Output the (x, y) coordinate of the center of the cell containing the given text.  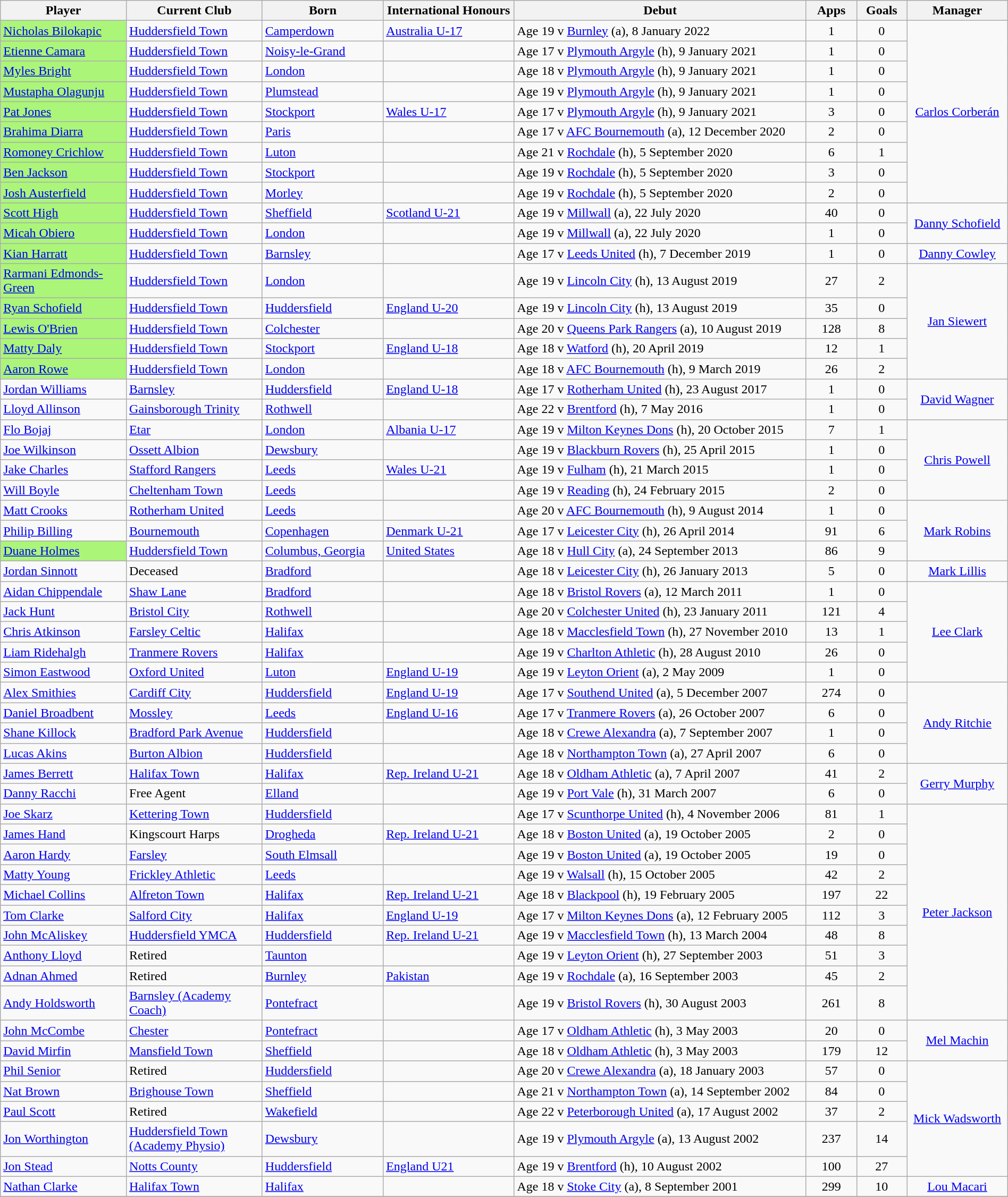
Chris Powell (957, 460)
James Hand (64, 834)
Albania U-17 (449, 429)
Age 18 v Macclesfield Town (h), 27 November 2010 (660, 632)
Barnsley (Academy Coach) (195, 1004)
7 (831, 429)
121 (831, 612)
84 (831, 1091)
Mark Robins (957, 530)
International Honours (449, 11)
Danny Schofield (957, 223)
35 (831, 308)
42 (831, 874)
Daniel Broadbent (64, 713)
Mossley (195, 713)
Pakistan (449, 976)
Alex Smithies (64, 693)
Age 18 v Boston United (a), 19 October 2005 (660, 834)
Debut (660, 11)
Duane Holmes (64, 551)
Aaron Rowe (64, 369)
John McAliskey (64, 935)
Age 19 v Rochdale (a), 16 September 2003 (660, 976)
Mustapha Olagunju (64, 91)
Ossett Albion (195, 450)
Jan Siewert (957, 321)
Kettering Town (195, 814)
Jon Stead (64, 1166)
Australia U-17 (449, 31)
Jon Worthington (64, 1139)
Alfreton Town (195, 895)
Shaw Lane (195, 592)
Liam Ridehalgh (64, 652)
Farsley Celtic (195, 632)
Age 18 v Stoke City (a), 8 September 2001 (660, 1186)
Elland (322, 794)
Age 19 v Bristol Rovers (h), 30 August 2003 (660, 1004)
Age 17 v Oldham Athletic (h), 3 May 2003 (660, 1031)
Age 17 v Southend United (a), 5 December 2007 (660, 693)
Age 18 v Bristol Rovers (a), 12 March 2011 (660, 592)
Ben Jackson (64, 172)
10 (881, 1186)
Scotland U-21 (449, 213)
Jordan Williams (64, 389)
Flo Bojaj (64, 429)
Free Agent (195, 794)
England U-20 (449, 308)
Plumstead (322, 91)
Wales U-17 (449, 112)
Lloyd Allinson (64, 409)
Colchester (322, 328)
299 (831, 1186)
Will Boyle (64, 490)
Paul Scott (64, 1111)
22 (881, 895)
Age 17 v Milton Keynes Dons (a), 12 February 2005 (660, 915)
45 (831, 976)
Mick Wadsworth (957, 1118)
Drogheda (322, 834)
John McCombe (64, 1031)
Camperdown (322, 31)
Rarmani Edmonds-Green (64, 281)
Born (322, 11)
David Mirfin (64, 1051)
Age 17 v Tranmere Rovers (a), 26 October 2007 (660, 713)
Wakefield (322, 1111)
Shane Killock (64, 733)
England U-16 (449, 713)
Goals (881, 11)
Age 18 v Northampton Town (a), 27 April 2007 (660, 753)
128 (831, 328)
Age 18 v Crewe Alexandra (a), 7 September 2007 (660, 733)
Matty Young (64, 874)
Bristol City (195, 612)
Phil Senior (64, 1071)
Tranmere Rovers (195, 652)
Age 19 v Port Vale (h), 31 March 2007 (660, 794)
Age 17 v Leeds United (h), 7 December 2019 (660, 254)
James Berrett (64, 773)
Andy Ritchie (957, 723)
Bournemouth (195, 530)
Salford City (195, 915)
Burton Albion (195, 753)
Cheltenham Town (195, 490)
Morley (322, 192)
237 (831, 1139)
Pat Jones (64, 112)
Age 19 v Fulham (h), 21 March 2015 (660, 470)
Kian Harratt (64, 254)
Age 18 v Blackpool (h), 19 February 2005 (660, 895)
40 (831, 213)
Manager (957, 11)
Age 19 v Milton Keynes Dons (h), 20 October 2015 (660, 429)
Denmark U-21 (449, 530)
41 (831, 773)
274 (831, 693)
Brighouse Town (195, 1091)
Paris (322, 132)
Etienne Camara (64, 51)
Age 19 v Burnley (a), 8 January 2022 (660, 31)
13 (831, 632)
Chris Atkinson (64, 632)
Chester (195, 1031)
Taunton (322, 956)
Peter Jackson (957, 912)
Danny Racchi (64, 794)
Philip Billing (64, 530)
Deceased (195, 571)
Age 21 v Rochdale (h), 5 September 2020 (660, 152)
Frickley Athletic (195, 874)
Age 19 v Walsall (h), 15 October 2005 (660, 874)
Jake Charles (64, 470)
Age 20 v Colchester United (h), 23 January 2011 (660, 612)
Huddersfield YMCA (195, 935)
20 (831, 1031)
19 (831, 854)
Cardiff City (195, 693)
112 (831, 915)
Age 17 v Leicester City (h), 26 April 2014 (660, 530)
Age 18 v Oldham Athletic (h), 3 May 2003 (660, 1051)
Kingscourt Harps (195, 834)
Nathan Clarke (64, 1186)
Apps (831, 11)
Age 21 v Northampton Town (a), 14 September 2002 (660, 1091)
Jack Hunt (64, 612)
Lou Macari (957, 1186)
Current Club (195, 11)
Player (64, 11)
Andy Holdsworth (64, 1004)
Anthony Lloyd (64, 956)
Age 17 v Rotherham United (h), 23 August 2017 (660, 389)
Age 18 v AFC Bournemouth (h), 9 March 2019 (660, 369)
Nat Brown (64, 1091)
4 (881, 612)
57 (831, 1071)
Age 19 v Charlton Athletic (h), 28 August 2010 (660, 652)
37 (831, 1111)
Ryan Schofield (64, 308)
Adnan Ahmed (64, 976)
Age 19 v Reading (h), 24 February 2015 (660, 490)
Lucas Akins (64, 753)
Age 22 v Brentford (h), 7 May 2016 (660, 409)
Nicholas Bilokapic (64, 31)
Noisy-le-Grand (322, 51)
Age 17 v Scunthorpe United (h), 4 November 2006 (660, 814)
48 (831, 935)
Columbus, Georgia (322, 551)
Joe Skarz (64, 814)
91 (831, 530)
51 (831, 956)
Danny Cowley (957, 254)
Age 19 v Leyton Orient (h), 27 September 2003 (660, 956)
Age 18 v Plymouth Argyle (h), 9 January 2021 (660, 71)
David Wagner (957, 399)
Age 17 v AFC Bournemouth (a), 12 December 2020 (660, 132)
Age 19 v Plymouth Argyle (h), 9 January 2021 (660, 91)
Michael Collins (64, 895)
Mark Lillis (957, 571)
England U21 (449, 1166)
Age 22 v Peterborough United (a), 17 August 2002 (660, 1111)
South Elmsall (322, 854)
Notts County (195, 1166)
Age 19 v Leyton Orient (a), 2 May 2009 (660, 672)
Tom Clarke (64, 915)
Carlos Corberán (957, 112)
Age 19 v Plymouth Argyle (a), 13 August 2002 (660, 1139)
Copenhagen (322, 530)
5 (831, 571)
Aidan Chippendale (64, 592)
261 (831, 1004)
Joe Wilkinson (64, 450)
Age 19 v Macclesfield Town (h), 13 March 2004 (660, 935)
Scott High (64, 213)
Aaron Hardy (64, 854)
Age 20 v AFC Bournemouth (h), 9 August 2014 (660, 510)
86 (831, 551)
Micah Obiero (64, 233)
Oxford United (195, 672)
Matt Crooks (64, 510)
100 (831, 1166)
Bradford Park Avenue (195, 733)
Age 20 v Crewe Alexandra (a), 18 January 2003 (660, 1071)
Age 18 v Oldham Athletic (a), 7 April 2007 (660, 773)
Josh Austerfield (64, 192)
Etar (195, 429)
Wales U-21 (449, 470)
Farsley (195, 854)
14 (881, 1139)
Gerry Murphy (957, 783)
Romoney Crichlow (64, 152)
Age 18 v Leicester City (h), 26 January 2013 (660, 571)
81 (831, 814)
Jordan Sinnott (64, 571)
Age 18 v Hull City (a), 24 September 2013 (660, 551)
Age 20 v Queens Park Rangers (a), 10 August 2019 (660, 328)
United States (449, 551)
Lewis O'Brien (64, 328)
Matty Daly (64, 349)
9 (881, 551)
Stafford Rangers (195, 470)
Age 18 v Watford (h), 20 April 2019 (660, 349)
Myles Bright (64, 71)
Burnley (322, 976)
Gainsborough Trinity (195, 409)
179 (831, 1051)
Simon Eastwood (64, 672)
Mel Machin (957, 1041)
Huddersfield Town (Academy Physio) (195, 1139)
197 (831, 895)
Lee Clark (957, 632)
Age 19 v Brentford (h), 10 August 2002 (660, 1166)
Rotherham United (195, 510)
Age 19 v Boston United (a), 19 October 2005 (660, 854)
Mansfield Town (195, 1051)
Age 19 v Blackburn Rovers (h), 25 April 2015 (660, 450)
Brahima Diarra (64, 132)
